For the text-containing cell, return its midpoint in (x, y) coordinate format. 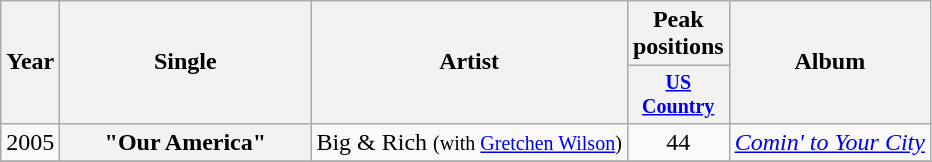
Album (830, 62)
Single (186, 62)
Big & Rich (with Gretchen Wilson) (469, 142)
Year (30, 62)
Artist (469, 62)
Peak positions (678, 34)
44 (678, 142)
Comin' to Your City (830, 142)
2005 (30, 142)
"Our America" (186, 142)
US Country (678, 94)
